Output the [x, y] coordinate of the center of the cell containing the given text.  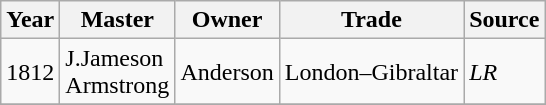
London–Gibraltar [371, 72]
Source [504, 20]
Master [118, 20]
Owner [227, 20]
LR [504, 72]
Anderson [227, 72]
Trade [371, 20]
1812 [30, 72]
Year [30, 20]
J.JamesonArmstrong [118, 72]
